Locate the cell with the specified text and output its [x, y] center coordinate. 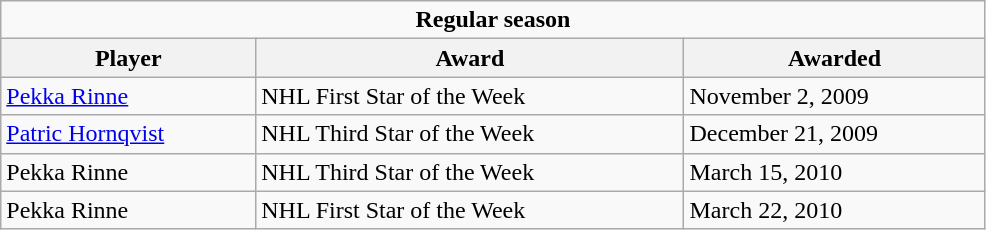
Player [128, 58]
March 22, 2010 [834, 210]
Awarded [834, 58]
Award [470, 58]
Regular season [493, 20]
Patric Hornqvist [128, 134]
March 15, 2010 [834, 172]
November 2, 2009 [834, 96]
December 21, 2009 [834, 134]
